Determine the [X, Y] coordinate at the center of the cell enclosing the given text.  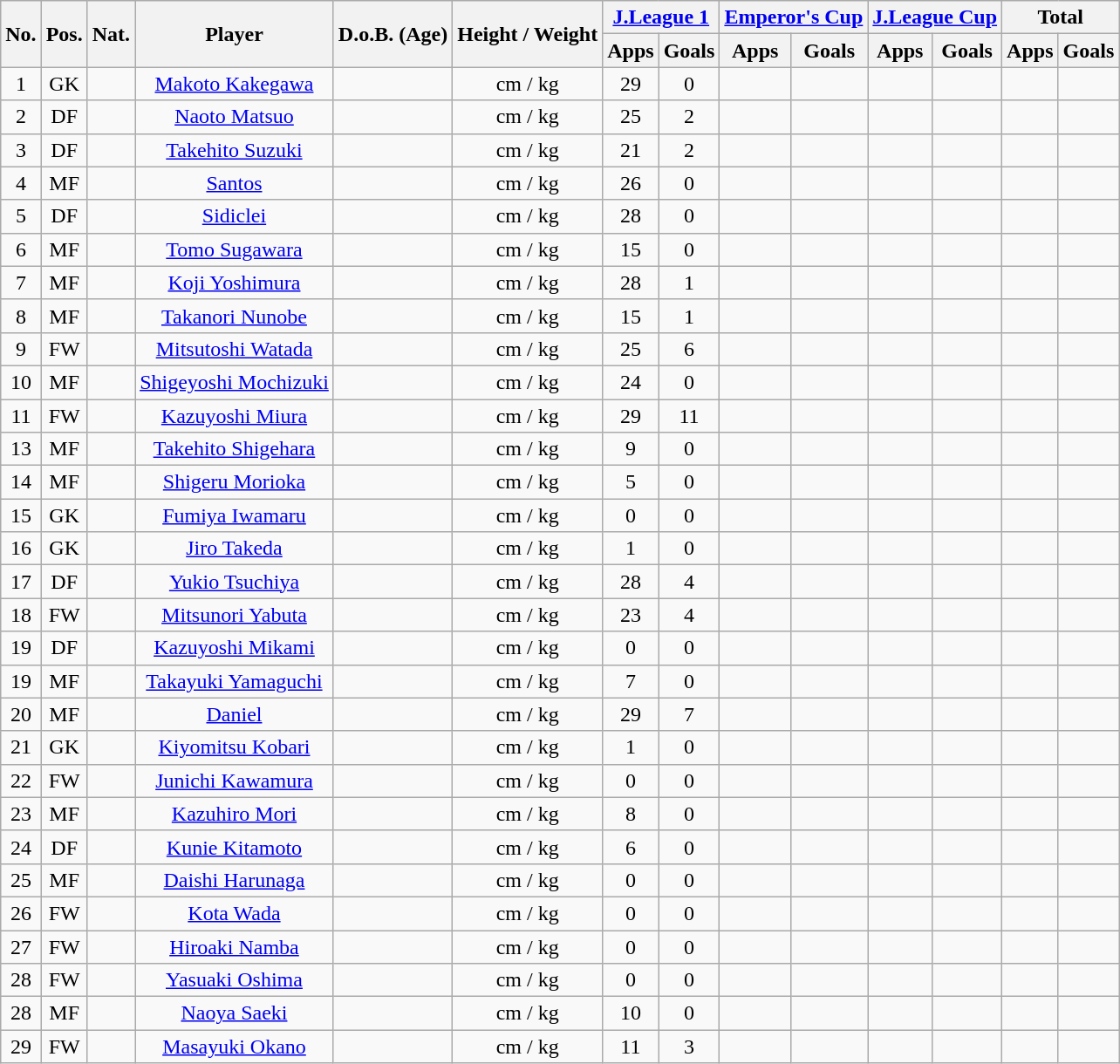
Kunie Kitamoto [235, 847]
Makoto Kakegawa [235, 84]
Junichi Kawamura [235, 781]
Santos [235, 183]
Koji Yoshimura [235, 283]
Yasuaki Oshima [235, 980]
Emperor's Cup [794, 17]
Nat. [111, 34]
20 [21, 714]
Masayuki Okano [235, 1047]
Hiroaki Namba [235, 946]
Takehito Shigehara [235, 449]
Naoya Saeki [235, 1013]
J.League 1 [661, 17]
Takanori Nunobe [235, 316]
J.League Cup [935, 17]
Height / Weight [528, 34]
Total [1061, 17]
Takehito Suzuki [235, 150]
Tomo Sugawara [235, 249]
Yukio Tsuchiya [235, 582]
Jiro Takeda [235, 549]
Sidiclei [235, 216]
Kota Wada [235, 913]
Shigeru Morioka [235, 482]
Daishi Harunaga [235, 880]
No. [21, 34]
22 [21, 781]
13 [21, 449]
Mitsunori Yabuta [235, 615]
18 [21, 615]
27 [21, 946]
Daniel [235, 714]
Shigeyoshi Mochizuki [235, 382]
Pos. [65, 34]
Naoto Matsuo [235, 117]
D.o.B. (Age) [393, 34]
17 [21, 582]
14 [21, 482]
Kiyomitsu Kobari [235, 747]
Kazuyoshi Mikami [235, 648]
16 [21, 549]
Kazuhiro Mori [235, 814]
Player [235, 34]
Mitsutoshi Watada [235, 349]
Takayuki Yamaguchi [235, 681]
Kazuyoshi Miura [235, 416]
Fumiya Iwamaru [235, 515]
